From the cell containing the given text, extract its center point as [x, y] coordinate. 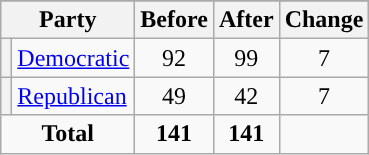
Change [324, 20]
Party [68, 20]
92 [174, 58]
After [246, 20]
49 [174, 96]
99 [246, 58]
Republican [74, 96]
Before [174, 20]
Democratic [74, 58]
Total [68, 134]
42 [246, 96]
